Determine the [x, y] coordinate at the center of the cell enclosing the given text.  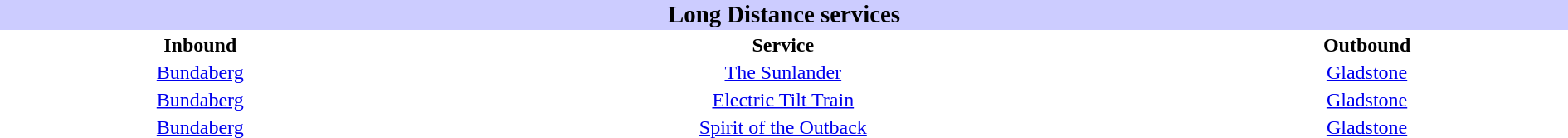
Service [783, 45]
Inbound [200, 45]
The Sunlander [783, 72]
Long Distance services [784, 15]
Electric Tilt Train [783, 100]
Outbound [1367, 45]
